Return the (X, Y) coordinate for the center point of the cell that contains the specified text.  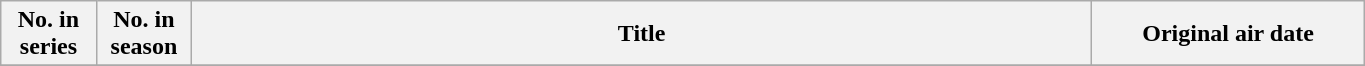
Title (642, 34)
No. inseason (144, 34)
No. inseries (48, 34)
Original air date (1228, 34)
